Find where the given text appears and provide that cell's center as (x, y) coordinate. 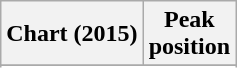
Peak position (189, 34)
Chart (2015) (72, 34)
